From the cell containing the given text, extract its center point as [x, y] coordinate. 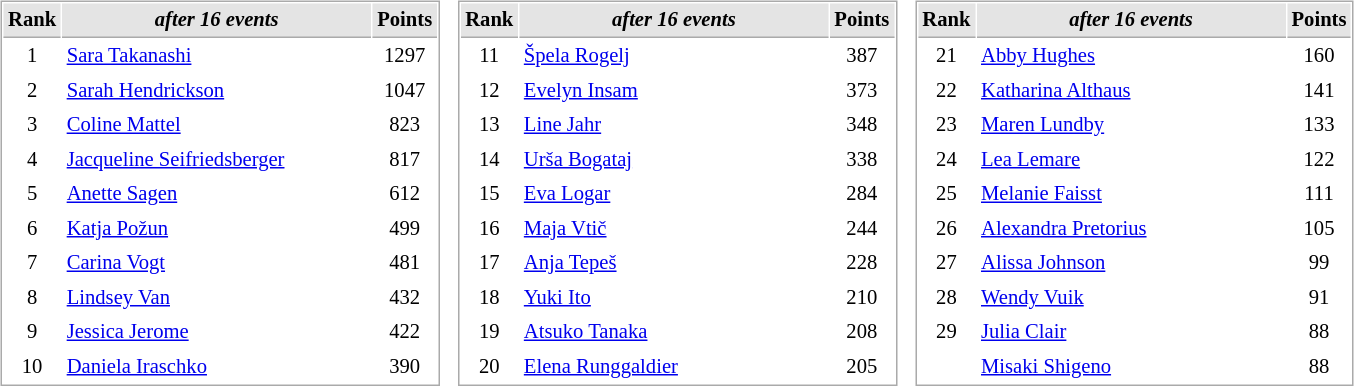
Coline Mattel [216, 124]
208 [862, 332]
7 [32, 262]
Evelyn Insam [674, 90]
Katja Požun [216, 228]
19 [490, 332]
817 [405, 160]
17 [490, 262]
499 [405, 228]
1 [32, 56]
Atsuko Tanaka [674, 332]
Maren Lundby [1132, 124]
Alexandra Pretorius [1132, 228]
26 [946, 228]
390 [405, 366]
9 [32, 332]
Line Jahr [674, 124]
387 [862, 56]
105 [1319, 228]
Alissa Johnson [1132, 262]
13 [490, 124]
20 [490, 366]
Julia Clair [1132, 332]
228 [862, 262]
Maja Vtič [674, 228]
122 [1319, 160]
4 [32, 160]
25 [946, 194]
Sarah Hendrickson [216, 90]
338 [862, 160]
141 [1319, 90]
11 [490, 56]
823 [405, 124]
Wendy Vuik [1132, 298]
1297 [405, 56]
21 [946, 56]
Daniela Iraschko [216, 366]
Abby Hughes [1132, 56]
Katharina Althaus [1132, 90]
2 [32, 90]
5 [32, 194]
16 [490, 228]
Jessica Jerome [216, 332]
111 [1319, 194]
3 [32, 124]
612 [405, 194]
160 [1319, 56]
99 [1319, 262]
10 [32, 366]
348 [862, 124]
133 [1319, 124]
Misaki Shigeno [1132, 366]
Anette Sagen [216, 194]
Lindsey Van [216, 298]
Carina Vogt [216, 262]
244 [862, 228]
12 [490, 90]
Sara Takanashi [216, 56]
91 [1319, 298]
284 [862, 194]
29 [946, 332]
205 [862, 366]
Anja Tepeš [674, 262]
Urša Bogataj [674, 160]
432 [405, 298]
28 [946, 298]
27 [946, 262]
Eva Logar [674, 194]
Špela Rogelj [674, 56]
22 [946, 90]
1047 [405, 90]
Jacqueline Seifriedsberger [216, 160]
Yuki Ito [674, 298]
8 [32, 298]
23 [946, 124]
Lea Lemare [1132, 160]
210 [862, 298]
422 [405, 332]
481 [405, 262]
Melanie Faisst [1132, 194]
373 [862, 90]
14 [490, 160]
6 [32, 228]
24 [946, 160]
18 [490, 298]
Elena Runggaldier [674, 366]
15 [490, 194]
